Find where the given text appears and provide that cell's center as [X, Y] coordinate. 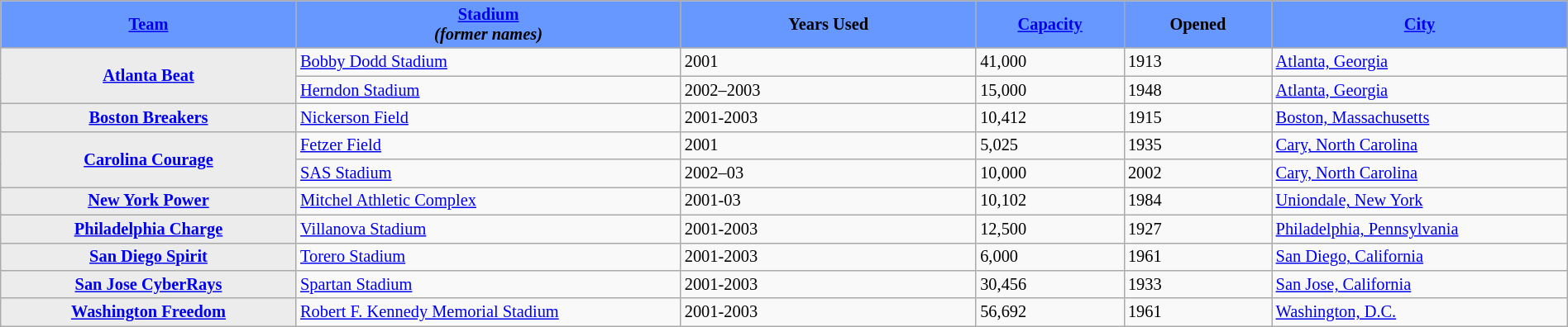
Team [149, 24]
Robert F. Kennedy Memorial Stadium [488, 312]
2002 [1198, 173]
41,000 [1050, 62]
Villanova Stadium [488, 229]
Capacity [1050, 24]
Philadelphia Charge [149, 229]
Spartan Stadium [488, 284]
San Jose CyberRays [149, 284]
Philadelphia, Pennsylvania [1419, 229]
Boston, Massachusetts [1419, 117]
1935 [1198, 145]
6,000 [1050, 257]
1915 [1198, 117]
2002–2003 [829, 90]
1927 [1198, 229]
5,025 [1050, 145]
10,000 [1050, 173]
Mitchel Athletic Complex [488, 201]
Bobby Dodd Stadium [488, 62]
Carolina Courage [149, 159]
New York Power [149, 201]
Atlanta Beat [149, 76]
2002–03 [829, 173]
10,102 [1050, 201]
San Jose, California [1419, 284]
Opened [1198, 24]
12,500 [1050, 229]
1933 [1198, 284]
Washington Freedom [149, 312]
1984 [1198, 201]
Boston Breakers [149, 117]
1913 [1198, 62]
56,692 [1050, 312]
Nickerson Field [488, 117]
Stadium(former names) [488, 24]
Uniondale, New York [1419, 201]
1948 [1198, 90]
San Diego Spirit [149, 257]
10,412 [1050, 117]
Herndon Stadium [488, 90]
Torero Stadium [488, 257]
City [1419, 24]
SAS Stadium [488, 173]
15,000 [1050, 90]
Washington, D.C. [1419, 312]
San Diego, California [1419, 257]
Years Used [829, 24]
30,456 [1050, 284]
2001-03 [829, 201]
Fetzer Field [488, 145]
